Determine the (X, Y) coordinate at the center of the cell enclosing the given text.  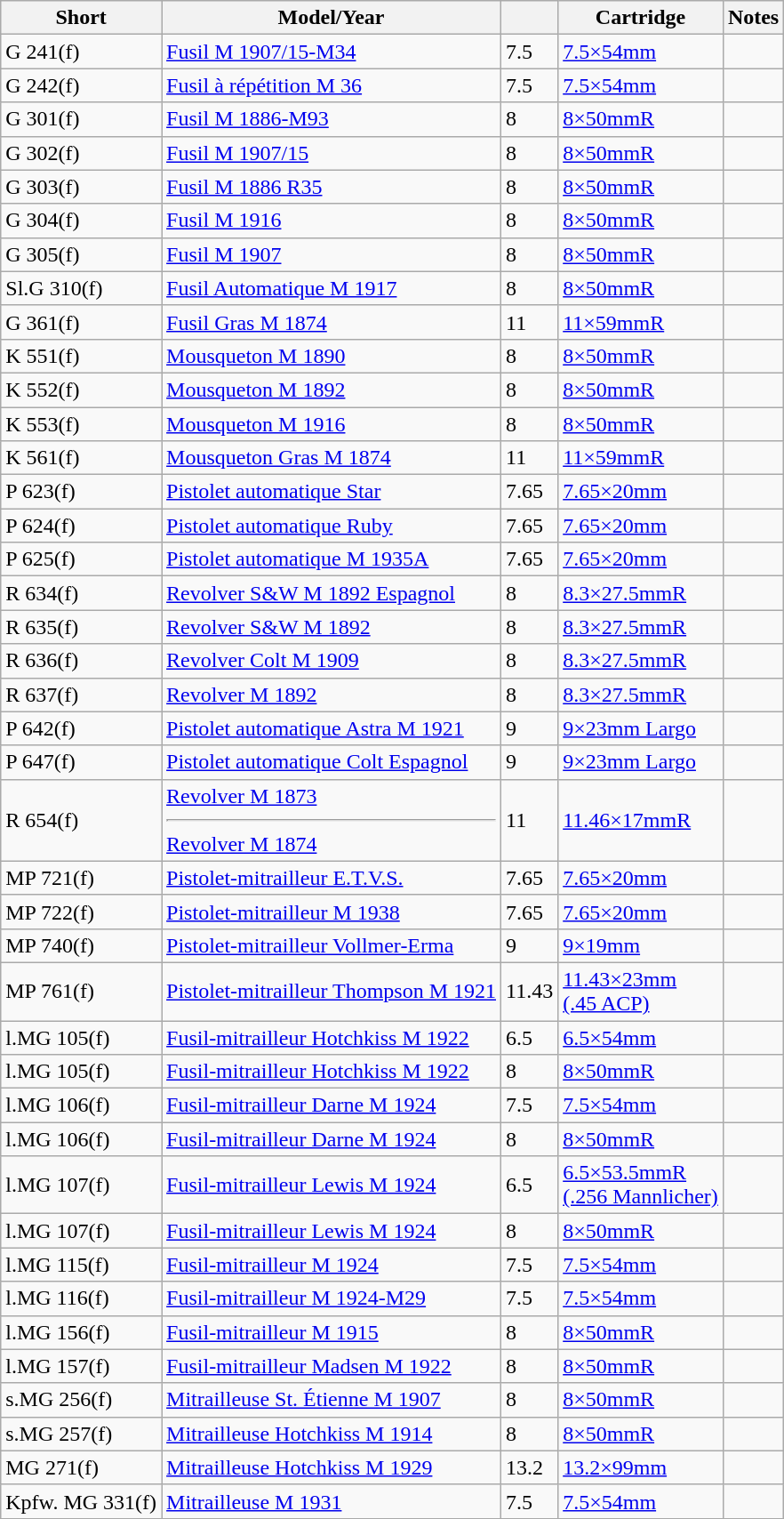
Pistolet-mitrailleur E.T.V.S. (332, 878)
Fusil-mitrailleur M 1915 (332, 1332)
11.43 (530, 991)
R 635(f) (82, 627)
13.2×99mm (641, 1467)
Pistolet automatique M 1935A (332, 559)
MP 722(f) (82, 912)
G 361(f) (82, 322)
Revolver S&W M 1892 Espagnol (332, 593)
Mousqueton Gras M 1874 (332, 458)
Fusil-mitrailleur M 1924-M29 (332, 1298)
Revolver M 1873Revolver M 1874 (332, 820)
Mousqueton M 1890 (332, 356)
MP 740(f) (82, 945)
13.2 (530, 1467)
Fusil-mitrailleur M 1924 (332, 1265)
P 647(f) (82, 762)
Fusil-mitrailleur Madsen M 1922 (332, 1366)
Model/Year (332, 18)
MP 721(f) (82, 878)
G 303(f) (82, 187)
MG 271(f) (82, 1467)
Fusil M 1886-M93 (332, 119)
P 623(f) (82, 492)
s.MG 256(f) (82, 1400)
Short (82, 18)
Mitrailleuse M 1931 (332, 1501)
Fusil à répétition M 36 (332, 85)
K 552(f) (82, 390)
Kpfw. MG 331(f) (82, 1501)
G 302(f) (82, 153)
R 637(f) (82, 695)
G 305(f) (82, 254)
Mitrailleuse St. Étienne M 1907 (332, 1400)
Pistolet-mitrailleur Thompson M 1921 (332, 991)
l.MG 157(f) (82, 1366)
Sl.G 310(f) (82, 288)
P 642(f) (82, 728)
Mitrailleuse Hotchkiss M 1929 (332, 1467)
11.43×23mm(.45 ACP) (641, 991)
Pistolet automatique Ruby (332, 526)
Pistolet automatique Astra M 1921 (332, 728)
P 624(f) (82, 526)
l.MG 115(f) (82, 1265)
Fusil M 1907 (332, 254)
Notes (753, 18)
Fusil M 1916 (332, 221)
Pistolet automatique Star (332, 492)
G 241(f) (82, 52)
9×19mm (641, 945)
Cartridge (641, 18)
11.46×17mmR (641, 820)
R 654(f) (82, 820)
K 551(f) (82, 356)
Pistolet-mitrailleur Vollmer-Erma (332, 945)
Fusil M 1886 R35 (332, 187)
G 304(f) (82, 221)
Fusil Automatique M 1917 (332, 288)
R 634(f) (82, 593)
Fusil M 1907/15 (332, 153)
Mousqueton M 1916 (332, 424)
R 636(f) (82, 661)
Mitrailleuse Hotchkiss M 1914 (332, 1434)
G 242(f) (82, 85)
l.MG 156(f) (82, 1332)
l.MG 116(f) (82, 1298)
Pistolet-mitrailleur M 1938 (332, 912)
Revolver M 1892 (332, 695)
K 553(f) (82, 424)
K 561(f) (82, 458)
Fusil M 1907/15-M34 (332, 52)
MP 761(f) (82, 991)
Mousqueton M 1892 (332, 390)
Pistolet automatique Colt Espagnol (332, 762)
G 301(f) (82, 119)
Fusil Gras M 1874 (332, 322)
6.5×53.5mmR(.256 Mannlicher) (641, 1185)
P 625(f) (82, 559)
Revolver S&W M 1892 (332, 627)
6.5×54mm (641, 1038)
Revolver Colt M 1909 (332, 661)
s.MG 257(f) (82, 1434)
